For the text-containing cell, return its midpoint in (x, y) coordinate format. 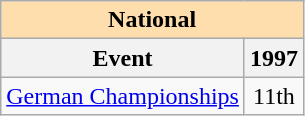
1997 (274, 58)
German Championships (123, 96)
Event (123, 58)
11th (274, 96)
National (152, 20)
